Pinpoint the cell where the given text exists, returning its (x, y) midpoint coordinate. 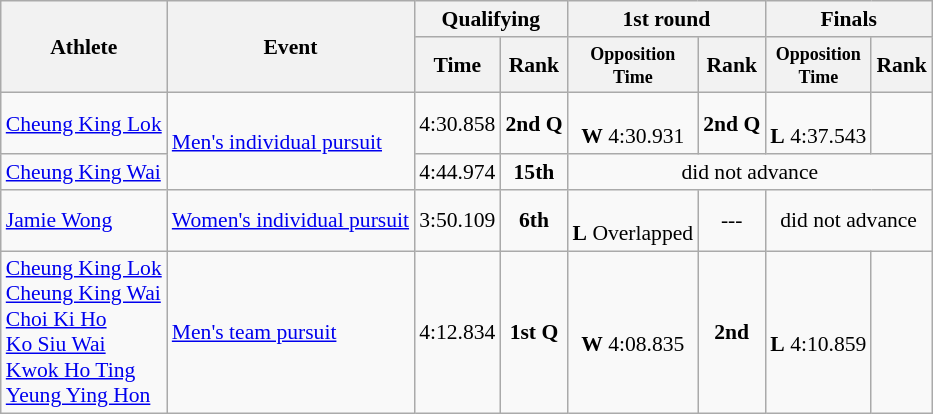
6th (534, 220)
--- (732, 220)
Time (457, 65)
Men's team pursuit (290, 332)
W 4:30.931 (634, 124)
Cheung King LokCheung King WaiChoi Ki HoKo Siu WaiKwok Ho TingYeung Ying Hon (84, 332)
Men's individual pursuit (290, 142)
4:12.834 (457, 332)
Athlete (84, 47)
3:50.109 (457, 220)
L 4:10.859 (818, 332)
Cheung King Lok (84, 124)
W 4:08.835 (634, 332)
Jamie Wong (84, 220)
L Overlapped (634, 220)
15th (534, 172)
Women's individual pursuit (290, 220)
2nd (732, 332)
Qualifying (490, 19)
L 4:37.543 (818, 124)
Finals (848, 19)
1st Q (534, 332)
4:30.858 (457, 124)
Cheung King Wai (84, 172)
Event (290, 47)
4:44.974 (457, 172)
1st round (667, 19)
